Output the (X, Y) coordinate of the center of the cell containing the given text.  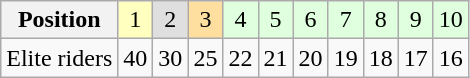
16 (450, 58)
7 (346, 20)
2 (170, 20)
3 (206, 20)
25 (206, 58)
40 (136, 58)
4 (240, 20)
17 (416, 58)
Position (60, 20)
30 (170, 58)
Elite riders (60, 58)
18 (380, 58)
9 (416, 20)
20 (310, 58)
21 (276, 58)
22 (240, 58)
10 (450, 20)
19 (346, 58)
6 (310, 20)
5 (276, 20)
1 (136, 20)
8 (380, 20)
